For the text-containing cell, return its midpoint in [x, y] coordinate format. 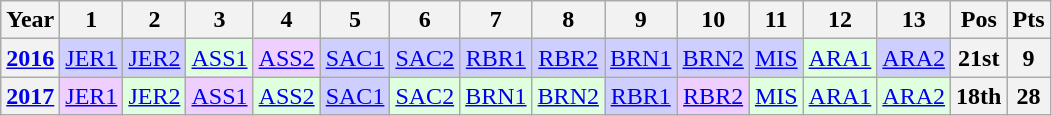
10 [713, 20]
8 [568, 20]
12 [840, 20]
Pts [1028, 20]
1 [92, 20]
13 [914, 20]
3 [220, 20]
6 [425, 20]
Year [30, 20]
21st [979, 58]
28 [1028, 96]
11 [776, 20]
2016 [30, 58]
5 [355, 20]
7 [496, 20]
18th [979, 96]
4 [286, 20]
2 [154, 20]
2017 [30, 96]
Pos [979, 20]
